Scan for the cell matching the given text and deliver its [x, y] coordinate at center. 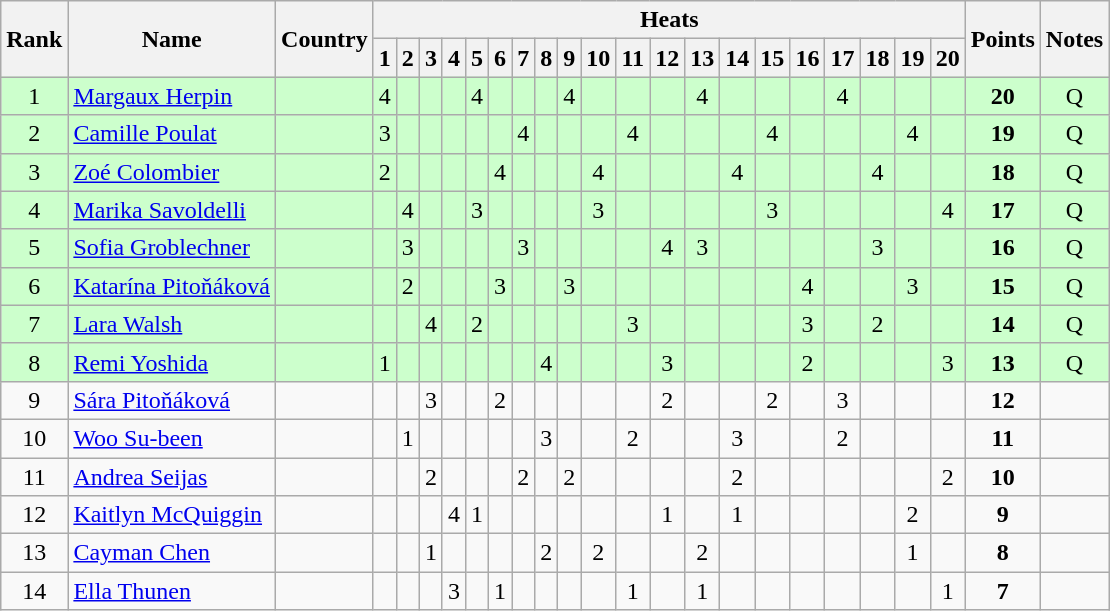
Country [325, 39]
Camille Poulat [172, 134]
Lara Walsh [172, 324]
Rank [34, 39]
Zoé Colombier [172, 172]
Sofia Groblechner [172, 248]
Notes [1074, 39]
Marika Savoldelli [172, 210]
Heats [669, 20]
Ella Thunen [172, 591]
Woo Su-been [172, 438]
Name [172, 39]
Margaux Herpin [172, 96]
Andrea Seijas [172, 477]
Kaitlyn McQuiggin [172, 515]
Remi Yoshida [172, 362]
Katarína Pitoňáková [172, 286]
Cayman Chen [172, 553]
Sára Pitoňáková [172, 400]
Points [1002, 39]
